Scan for the cell matching the given text and deliver its [x, y] coordinate at center. 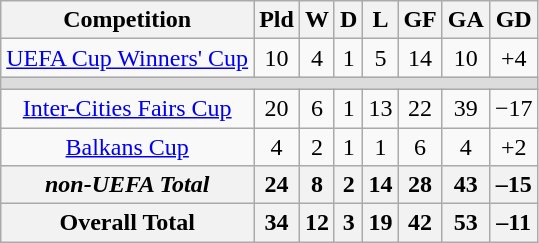
+4 [514, 58]
Pld [277, 20]
L [380, 20]
12 [316, 223]
GD [514, 20]
–11 [514, 223]
39 [466, 108]
34 [277, 223]
19 [380, 223]
5 [380, 58]
3 [348, 223]
53 [466, 223]
Inter-Cities Fairs Cup [128, 108]
22 [420, 108]
24 [277, 185]
−17 [514, 108]
43 [466, 185]
UEFA Cup Winners' Cup [128, 58]
GF [420, 20]
13 [380, 108]
Overall Total [128, 223]
D [348, 20]
28 [420, 185]
8 [316, 185]
non-UEFA Total [128, 185]
Competition [128, 20]
Balkans Cup [128, 147]
20 [277, 108]
+2 [514, 147]
GA [466, 20]
42 [420, 223]
–15 [514, 185]
W [316, 20]
